Locate the cell with the specified text and output its [X, Y] center coordinate. 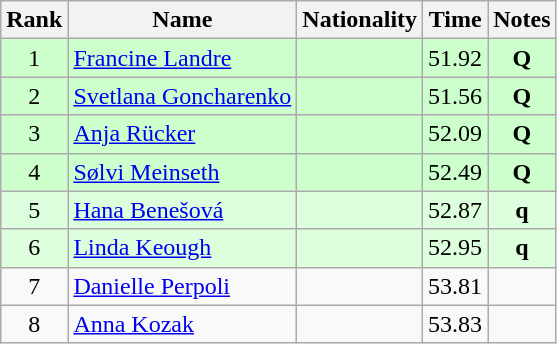
Nationality [360, 20]
52.95 [456, 248]
3 [34, 134]
6 [34, 248]
Name [182, 20]
8 [34, 324]
2 [34, 96]
52.09 [456, 134]
4 [34, 172]
5 [34, 210]
Rank [34, 20]
Linda Keough [182, 248]
53.83 [456, 324]
Francine Landre [182, 58]
7 [34, 286]
51.56 [456, 96]
Danielle Perpoli [182, 286]
52.49 [456, 172]
Hana Benešová [182, 210]
Anna Kozak [182, 324]
1 [34, 58]
52.87 [456, 210]
Svetlana Goncharenko [182, 96]
51.92 [456, 58]
Sølvi Meinseth [182, 172]
53.81 [456, 286]
Time [456, 20]
Notes [522, 20]
Anja Rücker [182, 134]
